Return the [x, y] coordinate for the center point of the cell that contains the specified text.  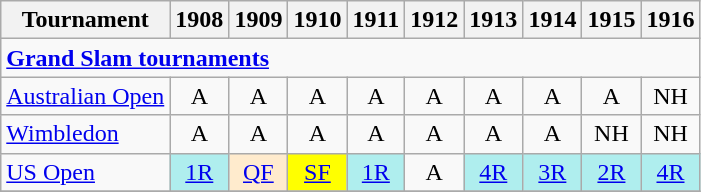
Grand Slam tournaments [350, 58]
1915 [612, 20]
1909 [258, 20]
1908 [200, 20]
Wimbledon [86, 134]
2R [612, 172]
US Open [86, 172]
Tournament [86, 20]
1916 [670, 20]
QF [258, 172]
3R [552, 172]
1912 [434, 20]
SF [318, 172]
Australian Open [86, 96]
1910 [318, 20]
1911 [376, 20]
1913 [494, 20]
1914 [552, 20]
